Extract the [x, y] coordinate from the center of the cell holding the provided text.  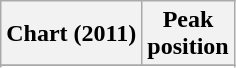
Chart (2011) [72, 34]
Peakposition [188, 34]
